Scan for the cell matching the given text and deliver its (x, y) coordinate at center. 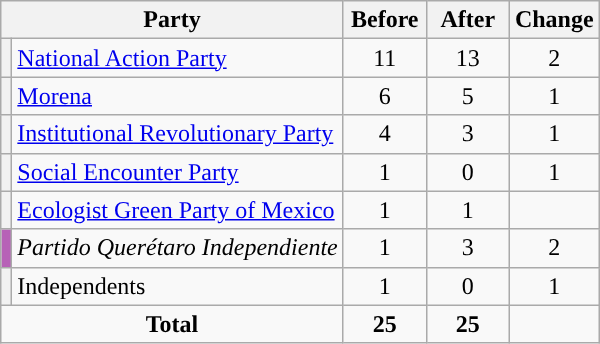
Partido Querétaro Independiente (178, 248)
Total (172, 324)
4 (384, 134)
Independents (178, 286)
6 (384, 96)
Morena (178, 96)
11 (384, 58)
Party (172, 20)
Before (384, 20)
13 (468, 58)
Institutional Revolutionary Party (178, 134)
National Action Party (178, 58)
5 (468, 96)
Ecologist Green Party of Mexico (178, 210)
Social Encounter Party (178, 172)
After (468, 20)
Change (554, 20)
